Search for the cell housing the specified text and yield its [X, Y] center coordinate. 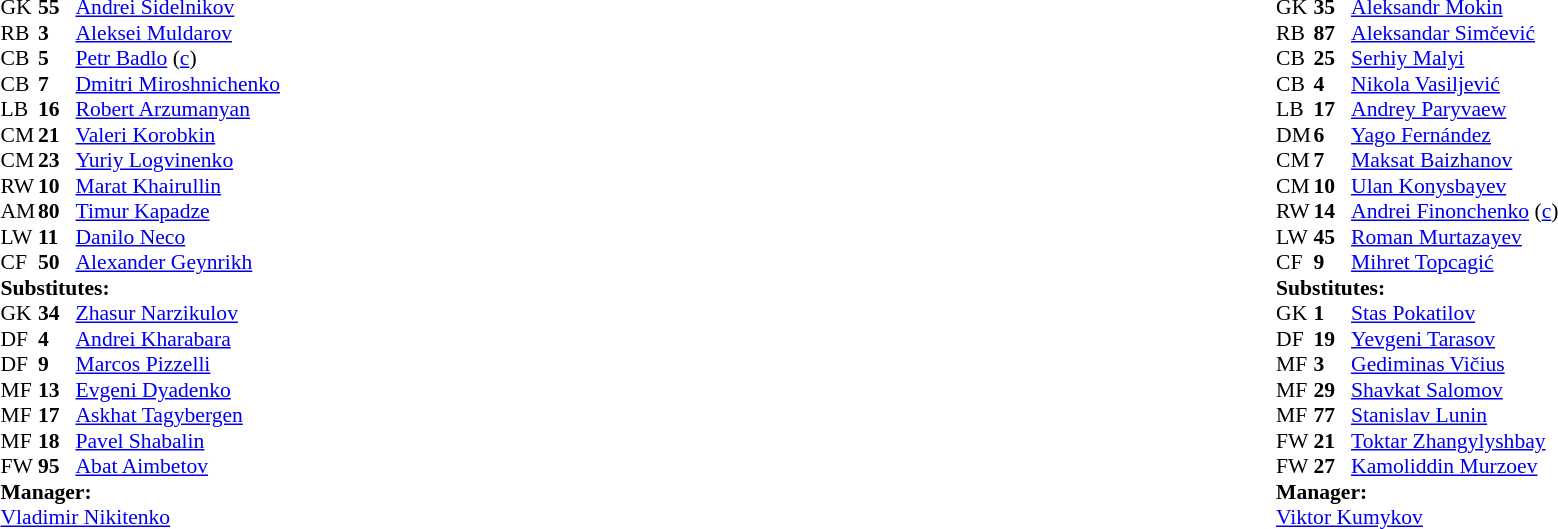
34 [57, 313]
87 [1333, 33]
18 [57, 441]
27 [1333, 467]
Andrei Finonchenko (c) [1454, 211]
Marat Khairullin [178, 186]
DM [1295, 135]
50 [57, 263]
16 [57, 109]
Shavkat Salomov [1454, 390]
Abat Aimbetov [178, 467]
14 [1333, 211]
77 [1333, 415]
Yuriy Logvinenko [178, 161]
Dmitri Miroshnichenko [178, 84]
Alexander Geynrikh [178, 263]
Stanislav Lunin [1454, 415]
Marcos Pizzelli [178, 365]
13 [57, 390]
Zhasur Narzikulov [178, 313]
Ulan Konysbayev [1454, 186]
Robert Arzumanyan [178, 109]
AM [19, 211]
23 [57, 161]
Toktar Zhangylyshbay [1454, 441]
19 [1333, 339]
Askhat Tagybergen [178, 415]
Mihret Topcagić [1454, 263]
6 [1333, 135]
Gediminas Vičius [1454, 365]
25 [1333, 59]
Aleksei Muldarov [178, 33]
29 [1333, 390]
Timur Kapadze [178, 211]
80 [57, 211]
Valeri Korobkin [178, 135]
Maksat Baizhanov [1454, 161]
45 [1333, 237]
Yago Fernández [1454, 135]
Stas Pokatilov [1454, 313]
Andrei Kharabara [178, 339]
Pavel Shabalin [178, 441]
95 [57, 467]
5 [57, 59]
11 [57, 237]
Yevgeni Tarasov [1454, 339]
Petr Badlo (c) [178, 59]
1 [1333, 313]
Nikola Vasiljević [1454, 84]
Kamoliddin Murzoev [1454, 467]
Roman Murtazayev [1454, 237]
Danilo Neco [178, 237]
Aleksandar Simčević [1454, 33]
Andrey Paryvaew [1454, 109]
Evgeni Dyadenko [178, 390]
Serhiy Malyi [1454, 59]
